Search for the cell housing the specified text and yield its [X, Y] center coordinate. 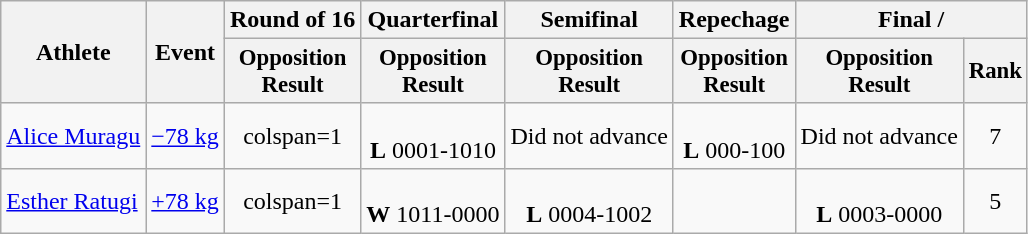
7 [995, 136]
Alice Muragu [74, 136]
5 [995, 200]
L 0004-1002 [589, 200]
Round of 16 [292, 20]
Event [186, 52]
+78 kg [186, 200]
L 000-100 [734, 136]
Esther Ratugi [74, 200]
Quarterfinal [433, 20]
Repechage [734, 20]
Semifinal [589, 20]
L 0001-1010 [433, 136]
Final / [911, 20]
W 1011-0000 [433, 200]
−78 kg [186, 136]
Rank [995, 72]
L 0003-0000 [879, 200]
Athlete [74, 52]
